For the text-containing cell, return its midpoint in (x, y) coordinate format. 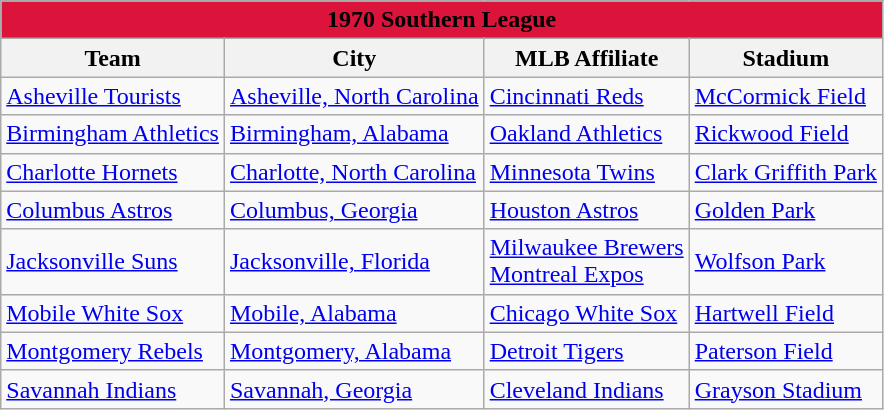
Detroit Tigers (586, 351)
McCormick Field (786, 96)
Chicago White Sox (586, 313)
Hartwell Field (786, 313)
Jacksonville Suns (113, 262)
Montgomery, Alabama (354, 351)
Minnesota Twins (586, 172)
City (354, 58)
Charlotte, North Carolina (354, 172)
Oakland Athletics (586, 134)
Grayson Stadium (786, 389)
Golden Park (786, 210)
Savannah Indians (113, 389)
Houston Astros (586, 210)
Columbus Astros (113, 210)
Wolfson Park (786, 262)
Rickwood Field (786, 134)
Jacksonville, Florida (354, 262)
Columbus, Georgia (354, 210)
Paterson Field (786, 351)
Stadium (786, 58)
Clark Griffith Park (786, 172)
1970 Southern League (442, 20)
Cincinnati Reds (586, 96)
Asheville Tourists (113, 96)
Asheville, North Carolina (354, 96)
Savannah, Georgia (354, 389)
Birmingham Athletics (113, 134)
Charlotte Hornets (113, 172)
Cleveland Indians (586, 389)
Milwaukee Brewers Montreal Expos (586, 262)
Team (113, 58)
Mobile, Alabama (354, 313)
Mobile White Sox (113, 313)
Birmingham, Alabama (354, 134)
Montgomery Rebels (113, 351)
MLB Affiliate (586, 58)
